From the cell containing the given text, extract its center point as (x, y) coordinate. 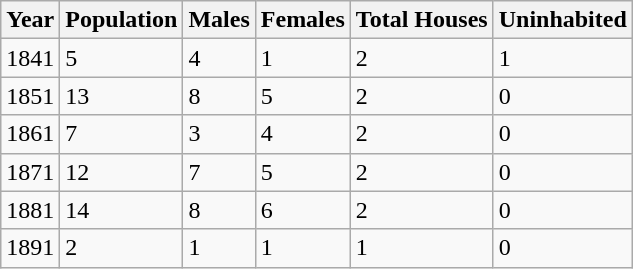
3 (219, 134)
Year (30, 20)
1891 (30, 248)
1881 (30, 210)
1841 (30, 58)
Uninhabited (562, 20)
Total Houses (422, 20)
14 (122, 210)
13 (122, 96)
1871 (30, 172)
Females (302, 20)
1861 (30, 134)
12 (122, 172)
6 (302, 210)
Males (219, 20)
1851 (30, 96)
Population (122, 20)
